Output the [x, y] coordinate of the center of the cell containing the given text.  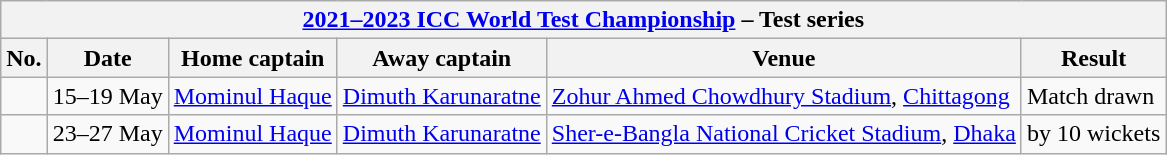
No. [24, 58]
Sher-e-Bangla National Cricket Stadium, Dhaka [784, 134]
Zohur Ahmed Chowdhury Stadium, Chittagong [784, 96]
Match drawn [1093, 96]
by 10 wickets [1093, 134]
15–19 May [108, 96]
Home captain [252, 58]
Result [1093, 58]
23–27 May [108, 134]
2021–2023 ICC World Test Championship – Test series [584, 20]
Away captain [442, 58]
Date [108, 58]
Venue [784, 58]
